Pinpoint the cell where the given text exists, returning its (X, Y) midpoint coordinate. 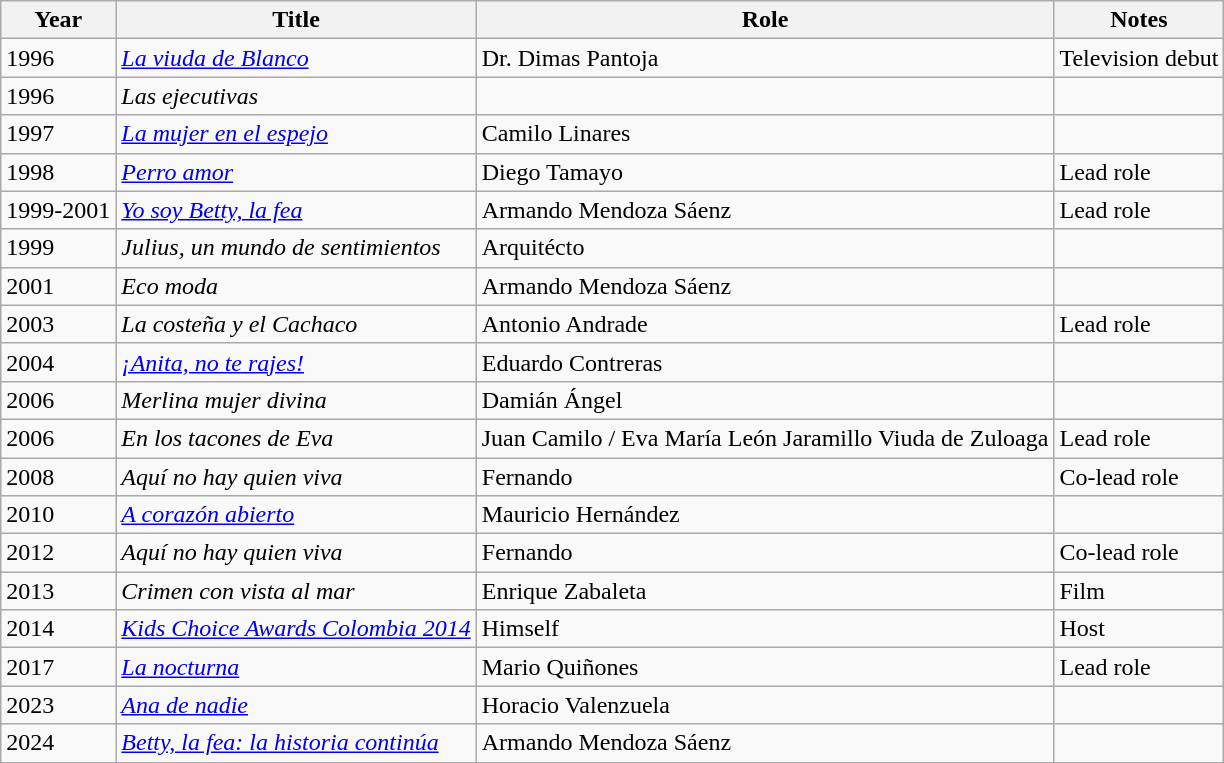
¡Anita, no te rajes! (296, 362)
Damián Ángel (765, 400)
Film (1139, 591)
Arquitécto (765, 248)
Horacio Valenzuela (765, 705)
Year (58, 20)
1997 (58, 134)
2017 (58, 667)
Julius, un mundo de sentimientos (296, 248)
Crimen con vista al mar (296, 591)
Ana de nadie (296, 705)
Diego Tamayo (765, 172)
A corazón abierto (296, 515)
2012 (58, 553)
1998 (58, 172)
2004 (58, 362)
2014 (58, 629)
2001 (58, 286)
La nocturna (296, 667)
En los tacones de Eva (296, 438)
Betty, la fea: la historia continúa (296, 743)
La costeña y el Cachaco (296, 324)
2013 (58, 591)
Eco moda (296, 286)
La viuda de Blanco (296, 58)
Enrique Zabaleta (765, 591)
Juan Camilo / Eva María León Jaramillo Viuda de Zuloaga (765, 438)
Las ejecutivas (296, 96)
Perro amor (296, 172)
Kids Choice Awards Colombia 2014 (296, 629)
Antonio Andrade (765, 324)
La mujer en el espejo (296, 134)
1999 (58, 248)
Notes (1139, 20)
Mauricio Hernández (765, 515)
2024 (58, 743)
Television debut (1139, 58)
Role (765, 20)
Yo soy Betty, la fea (296, 210)
Host (1139, 629)
Mario Quiñones (765, 667)
2023 (58, 705)
2010 (58, 515)
Camilo Linares (765, 134)
Title (296, 20)
2008 (58, 477)
Himself (765, 629)
Eduardo Contreras (765, 362)
1999-2001 (58, 210)
Merlina mujer divina (296, 400)
2003 (58, 324)
Dr. Dimas Pantoja (765, 58)
